From the cell containing the given text, extract its center point as (X, Y) coordinate. 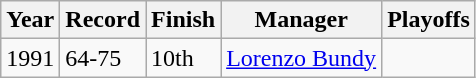
Record (103, 20)
Lorenzo Bundy (302, 58)
Playoffs (429, 20)
Finish (184, 20)
Manager (302, 20)
1991 (30, 58)
Year (30, 20)
64-75 (103, 58)
10th (184, 58)
